Return (X, Y) of the center of cell containing provided text 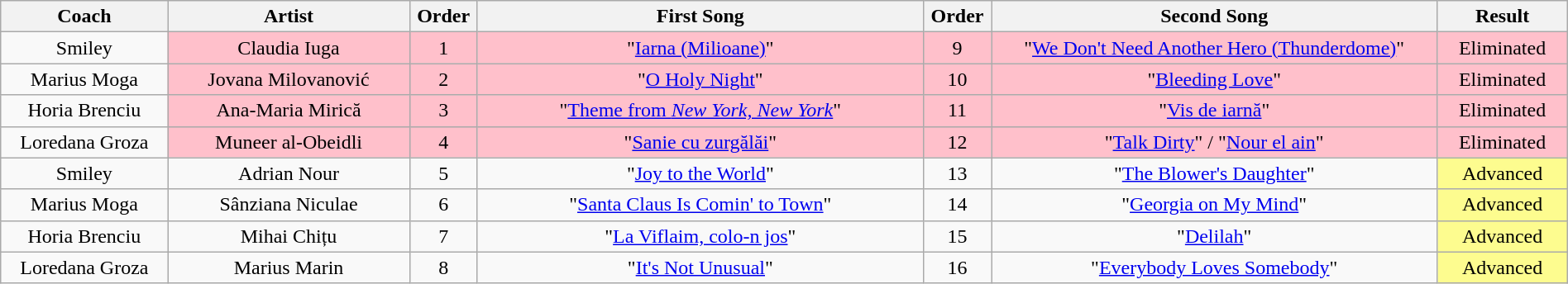
"The Blower's Daughter" (1214, 173)
Result (1502, 17)
"It's Not Unusual" (700, 267)
"We Don't Need Another Hero (Thunderdome)" (1214, 48)
14 (957, 205)
4 (443, 142)
7 (443, 236)
Muneer al-Obeidli (289, 142)
Sânziana Niculae (289, 205)
9 (957, 48)
"Santa Claus Is Comin' to Town" (700, 205)
"O Holy Night" (700, 79)
Claudia Iuga (289, 48)
"La Viflaim, colo-n jos" (700, 236)
"Talk Dirty" / "Nour el ain" (1214, 142)
Second Song (1214, 17)
Artist (289, 17)
"Vis de iarnă" (1214, 111)
First Song (700, 17)
16 (957, 267)
12 (957, 142)
1 (443, 48)
11 (957, 111)
"Iarna (Milioane)" (700, 48)
13 (957, 173)
Coach (84, 17)
Mihai Chițu (289, 236)
"Sanie cu zurgălăi" (700, 142)
5 (443, 173)
8 (443, 267)
"Bleeding Love" (1214, 79)
"Delilah" (1214, 236)
Marius Marin (289, 267)
3 (443, 111)
15 (957, 236)
"Georgia on My Mind" (1214, 205)
Adrian Nour (289, 173)
Ana-Maria Mirică (289, 111)
"Everybody Loves Somebody" (1214, 267)
10 (957, 79)
"Theme from New York, New York" (700, 111)
6 (443, 205)
"Joy to the World" (700, 173)
Jovana Milovanović (289, 79)
2 (443, 79)
